Capture the cell that displays the provided text and extract its [X, Y] central coordinate. 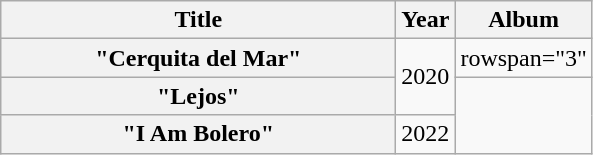
2022 [426, 134]
"I Am Bolero" [198, 134]
Title [198, 20]
Album [524, 20]
2020 [426, 77]
rowspan="3" [524, 58]
"Lejos" [198, 96]
"Cerquita del Mar" [198, 58]
Year [426, 20]
